Search for the cell housing the specified text and yield its (X, Y) center coordinate. 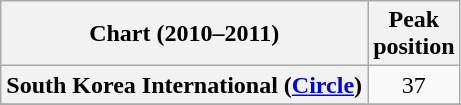
Peakposition (414, 34)
37 (414, 85)
South Korea International (Circle) (184, 85)
Chart (2010–2011) (184, 34)
